Provide the (x, y) coordinate of the cell's center where the given text is located.  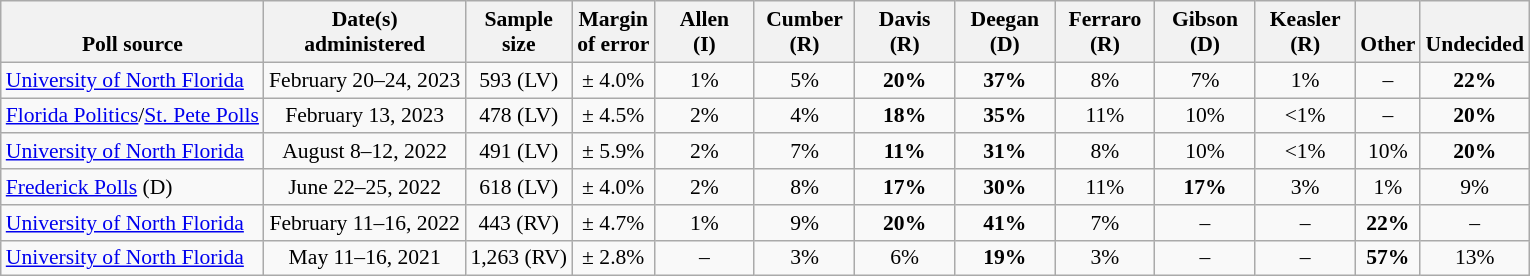
18% (905, 116)
Date(s)administered (364, 32)
February 13, 2023 (364, 116)
491 (LV) (518, 152)
41% (1005, 223)
19% (1005, 258)
Keasler(R) (1305, 32)
± 4.7% (613, 223)
February 11–16, 2022 (364, 223)
June 22–25, 2022 (364, 187)
± 2.8% (613, 258)
August 8–12, 2022 (364, 152)
1,263 (RV) (518, 258)
Ferraro(R) (1105, 32)
Poll source (132, 32)
Frederick Polls (D) (132, 187)
618 (LV) (518, 187)
± 5.9% (613, 152)
May 11–16, 2021 (364, 258)
Other (1388, 32)
35% (1005, 116)
5% (804, 80)
6% (905, 258)
Deegan(D) (1005, 32)
Cumber(R) (804, 32)
Allen(I) (704, 32)
443 (RV) (518, 223)
57% (1388, 258)
37% (1005, 80)
Marginof error (613, 32)
± 4.5% (613, 116)
593 (LV) (518, 80)
30% (1005, 187)
4% (804, 116)
13% (1474, 258)
31% (1005, 152)
Gibson(D) (1205, 32)
February 20–24, 2023 (364, 80)
Davis(R) (905, 32)
Samplesize (518, 32)
478 (LV) (518, 116)
Florida Politics/St. Pete Polls (132, 116)
Undecided (1474, 32)
